Find where the given text appears and provide that cell's center as [x, y] coordinate. 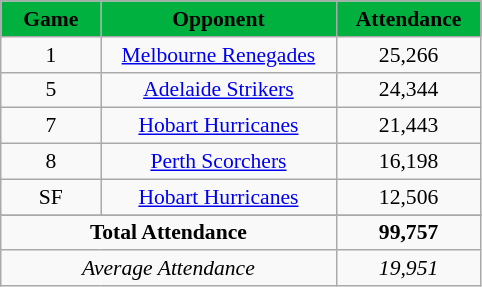
Total Attendance [168, 233]
SF [51, 197]
Melbourne Renegades [218, 55]
8 [51, 162]
21,443 [408, 126]
Attendance [408, 19]
Average Attendance [168, 269]
7 [51, 126]
Game [51, 19]
12,506 [408, 197]
99,757 [408, 233]
5 [51, 90]
1 [51, 55]
Opponent [218, 19]
16,198 [408, 162]
Perth Scorchers [218, 162]
19,951 [408, 269]
24,344 [408, 90]
Adelaide Strikers [218, 90]
25,266 [408, 55]
